Detect which cell encompasses the target text, then output its (X, Y) center coordinate. 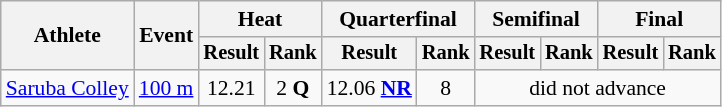
12.06 NR (370, 88)
Event (166, 36)
Athlete (68, 36)
Heat (260, 19)
8 (446, 88)
100 m (166, 88)
Saruba Colley (68, 88)
Quarterfinal (398, 19)
Semifinal (536, 19)
Final (660, 19)
2 Q (293, 88)
12.21 (231, 88)
did not advance (597, 88)
